Output the (X, Y) coordinate of the center of the cell containing the given text.  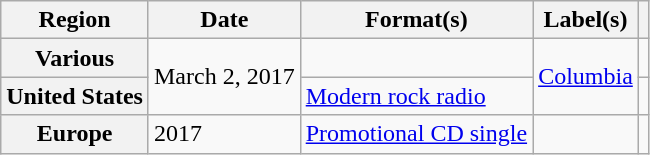
Modern rock radio (416, 96)
Various (75, 58)
Europe (75, 134)
Label(s) (586, 20)
Format(s) (416, 20)
March 2, 2017 (224, 77)
Date (224, 20)
2017 (224, 134)
Columbia (586, 77)
Promotional CD single (416, 134)
United States (75, 96)
Region (75, 20)
